Return the [X, Y] coordinate for the center point of the cell that contains the specified text.  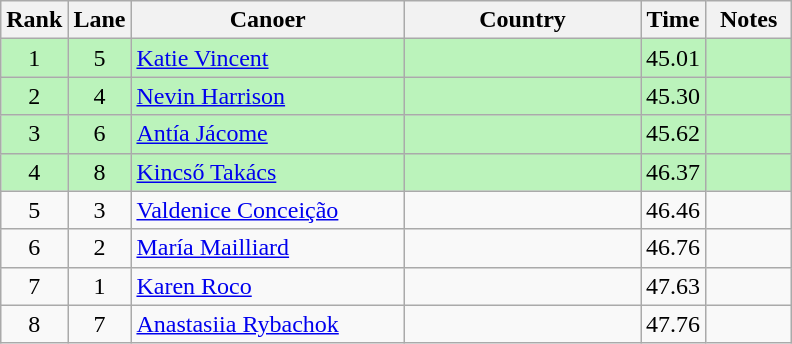
46.46 [674, 210]
46.76 [674, 248]
Country [522, 20]
María Mailliard [268, 248]
47.63 [674, 286]
Karen Roco [268, 286]
Anastasiia Rybachok [268, 324]
45.01 [674, 58]
Canoer [268, 20]
Kincső Takács [268, 172]
Notes [749, 20]
Rank [34, 20]
Valdenice Conceição [268, 210]
Antía Jácome [268, 134]
Nevin Harrison [268, 96]
Katie Vincent [268, 58]
Time [674, 20]
45.30 [674, 96]
47.76 [674, 324]
Lane [100, 20]
46.37 [674, 172]
45.62 [674, 134]
